Return (X, Y) of the center of cell containing provided text 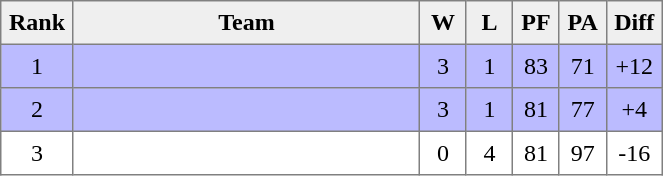
W (443, 23)
PA (582, 23)
77 (582, 110)
+4 (634, 110)
4 (489, 153)
PF (536, 23)
Team (246, 23)
97 (582, 153)
83 (536, 66)
+12 (634, 66)
Rank (38, 23)
71 (582, 66)
Diff (634, 23)
L (489, 23)
-16 (634, 153)
0 (443, 153)
2 (38, 110)
